Locate the cell with the specified text and output its (X, Y) center coordinate. 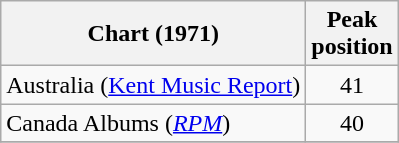
40 (352, 123)
41 (352, 85)
Peakposition (352, 34)
Canada Albums (RPM) (154, 123)
Chart (1971) (154, 34)
Australia (Kent Music Report) (154, 85)
